Pinpoint the cell where the given text exists, returning its (x, y) midpoint coordinate. 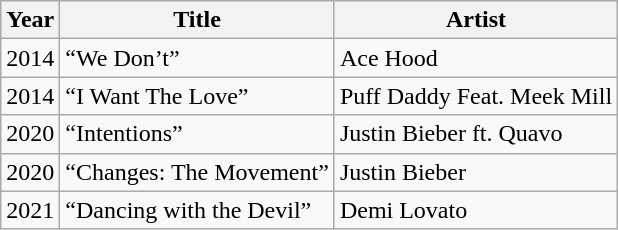
Demi Lovato (476, 210)
Year (30, 20)
Justin Bieber ft. Quavo (476, 134)
“Changes: The Movement” (198, 172)
“Dancing with the Devil” (198, 210)
2021 (30, 210)
“We Don’t” (198, 58)
“Intentions” (198, 134)
Ace Hood (476, 58)
Puff Daddy Feat. Meek Mill (476, 96)
“I Want The Love” (198, 96)
Title (198, 20)
Artist (476, 20)
Justin Bieber (476, 172)
